Extract the [X, Y] coordinate from the center of the cell holding the provided text.  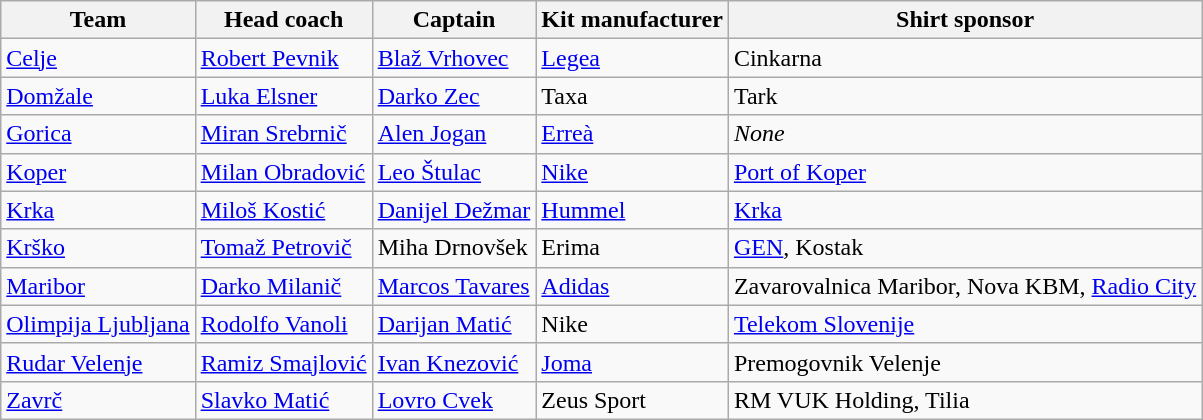
Premogovnik Velenje [964, 362]
Ivan Knezović [454, 362]
Head coach [284, 20]
Robert Pevnik [284, 58]
Taxa [632, 96]
Team [98, 20]
Shirt sponsor [964, 20]
Erreà [632, 134]
Marcos Tavares [454, 286]
Olimpija Ljubljana [98, 324]
Telekom Slovenije [964, 324]
Alen Jogan [454, 134]
Erima [632, 248]
Ramiz Smajlović [284, 362]
Captain [454, 20]
Darijan Matić [454, 324]
Tark [964, 96]
Cinkarna [964, 58]
Zeus Sport [632, 400]
Maribor [98, 286]
Krško [98, 248]
Miloš Kostić [284, 210]
Leo Štulac [454, 172]
Milan Obradović [284, 172]
Hummel [632, 210]
Zavarovalnica Maribor, Nova KBM, Radio City [964, 286]
Legea [632, 58]
Koper [98, 172]
Miran Srebrnič [284, 134]
RM VUK Holding, Tilia [964, 400]
None [964, 134]
Joma [632, 362]
Zavrč [98, 400]
Miha Drnovšek [454, 248]
Port of Koper [964, 172]
Darko Milanič [284, 286]
Blaž Vrhovec [454, 58]
Gorica [98, 134]
Danijel Dežmar [454, 210]
Kit manufacturer [632, 20]
Lovro Cvek [454, 400]
Rodolfo Vanoli [284, 324]
Slavko Matić [284, 400]
Tomaž Petrovič [284, 248]
Domžale [98, 96]
Rudar Velenje [98, 362]
GEN, Kostak [964, 248]
Darko Zec [454, 96]
Luka Elsner [284, 96]
Adidas [632, 286]
Celje [98, 58]
